Find where the given text appears and provide that cell's center as (x, y) coordinate. 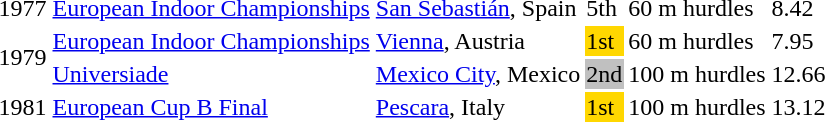
60 m hurdles (697, 41)
Mexico City, Mexico (478, 74)
2nd (604, 74)
Pescara, Italy (478, 107)
Vienna, Austria (478, 41)
European Indoor Championships (211, 41)
Universiade (211, 74)
European Cup B Final (211, 107)
